Extract the (x, y) coordinate from the center of the cell holding the provided text.  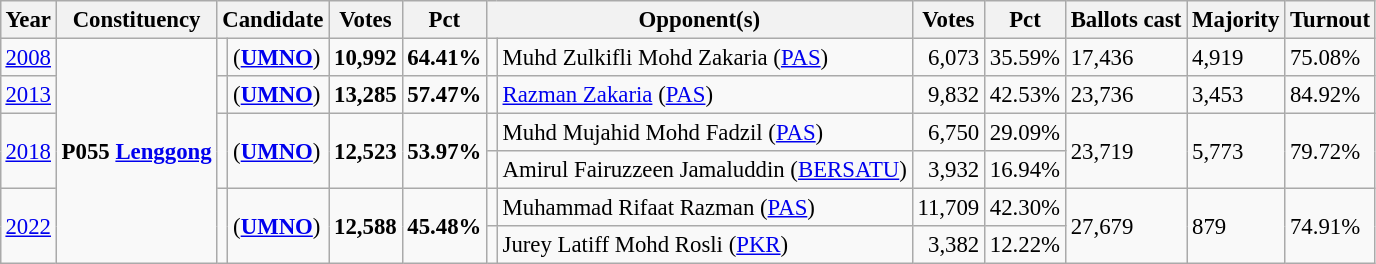
2022 (28, 226)
23,719 (1126, 152)
17,436 (1126, 57)
16.94% (1026, 170)
Razman Zakaria (PAS) (704, 95)
Opponent(s) (700, 20)
27,679 (1126, 226)
6,750 (948, 133)
Turnout (1330, 20)
64.41% (444, 57)
3,932 (948, 170)
35.59% (1026, 57)
23,736 (1126, 95)
42.30% (1026, 208)
84.92% (1330, 95)
879 (1236, 226)
2018 (28, 152)
P055 Lenggong (136, 151)
4,919 (1236, 57)
Muhd Mujahid Mohd Fadzil (PAS) (704, 133)
75.08% (1330, 57)
53.97% (444, 152)
Ballots cast (1126, 20)
11,709 (948, 208)
6,073 (948, 57)
13,285 (366, 95)
2013 (28, 95)
74.91% (1330, 226)
5,773 (1236, 152)
Candidate (273, 20)
Muhammad Rifaat Razman (PAS) (704, 208)
12,588 (366, 226)
Year (28, 20)
29.09% (1026, 133)
Amirul Fairuzzeen Jamaluddin (BERSATU) (704, 170)
Jurey Latiff Mohd Rosli (PKR) (704, 245)
57.47% (444, 95)
2008 (28, 57)
10,992 (366, 57)
Majority (1236, 20)
Muhd Zulkifli Mohd Zakaria (PAS) (704, 57)
Constituency (136, 20)
79.72% (1330, 152)
3,382 (948, 245)
12.22% (1026, 245)
3,453 (1236, 95)
45.48% (444, 226)
42.53% (1026, 95)
12,523 (366, 152)
9,832 (948, 95)
